Determine the (x, y) coordinate at the center of the cell enclosing the given text.  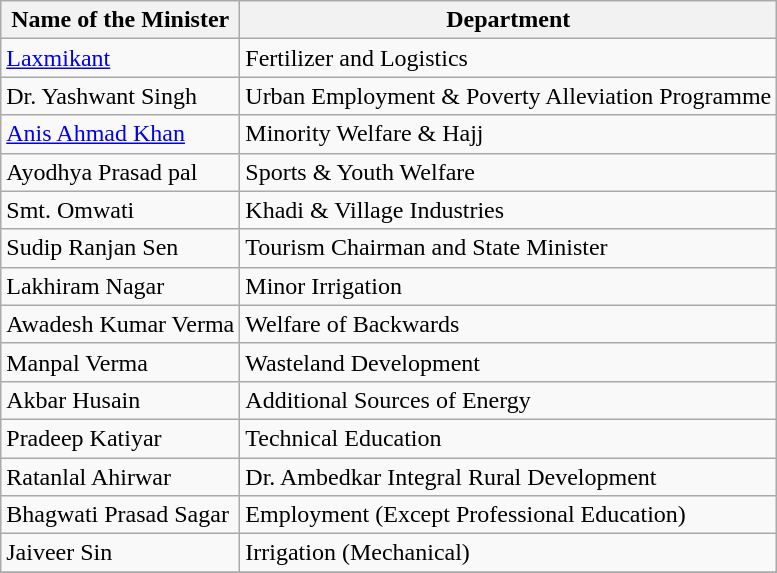
Pradeep Katiyar (120, 438)
Additional Sources of Energy (508, 400)
Jaiveer Sin (120, 553)
Ratanlal Ahirwar (120, 477)
Minor Irrigation (508, 286)
Department (508, 20)
Khadi & Village Industries (508, 210)
Urban Employment & Poverty Alleviation Programme (508, 96)
Tourism Chairman and State Minister (508, 248)
Dr. Yashwant Singh (120, 96)
Awadesh Kumar Verma (120, 324)
Welfare of Backwards (508, 324)
Name of the Minister (120, 20)
Sports & Youth Welfare (508, 172)
Sudip Ranjan Sen (120, 248)
Minority Welfare & Hajj (508, 134)
Lakhiram Nagar (120, 286)
Ayodhya Prasad pal (120, 172)
Technical Education (508, 438)
Dr. Ambedkar Integral Rural Development (508, 477)
Anis Ahmad Khan (120, 134)
Smt. Omwati (120, 210)
Laxmikant (120, 58)
Irrigation (Mechanical) (508, 553)
Wasteland Development (508, 362)
Manpal Verma (120, 362)
Employment (Except Professional Education) (508, 515)
Bhagwati Prasad Sagar (120, 515)
Akbar Husain (120, 400)
Fertilizer and Logistics (508, 58)
